From the cell containing the given text, extract its center point as [x, y] coordinate. 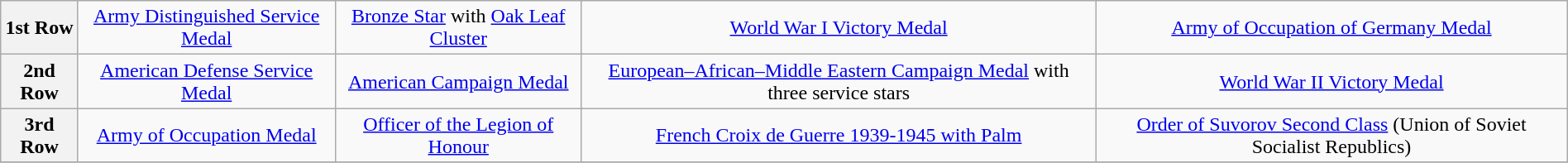
Army of Occupation of Germany Medal [1331, 28]
2nd Row [40, 81]
Army of Occupation Medal [207, 136]
1st Row [40, 28]
American Campaign Medal [458, 81]
European–African–Middle Eastern Campaign Medal with three service stars [839, 81]
Bronze Star with Oak Leaf Cluster [458, 28]
Officer of the Legion of Honour [458, 136]
American Defense Service Medal [207, 81]
World War II Victory Medal [1331, 81]
French Croix de Guerre 1939-1945 with Palm [839, 136]
World War I Victory Medal [839, 28]
Order of Suvorov Second Class (Union of Soviet Socialist Republics) [1331, 136]
3rd Row [40, 136]
Army Distinguished Service Medal [207, 28]
